Return the [x, y] coordinate for the center point of the cell that contains the specified text.  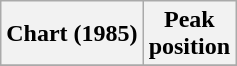
Peak position [189, 34]
Chart (1985) [72, 34]
